Capture the cell that displays the provided text and extract its [x, y] central coordinate. 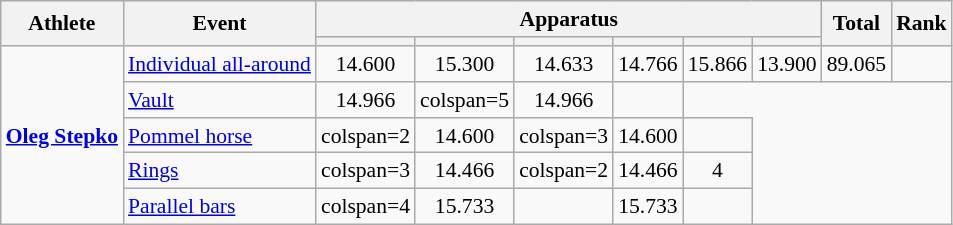
13.900 [786, 64]
14.633 [564, 64]
Rings [220, 171]
colspan=4 [366, 207]
Individual all-around [220, 64]
Parallel bars [220, 207]
Apparatus [569, 19]
14.766 [648, 64]
4 [718, 171]
Athlete [62, 24]
colspan=5 [464, 100]
Vault [220, 100]
Event [220, 24]
89.065 [856, 64]
15.300 [464, 64]
Oleg Stepko [62, 135]
15.866 [718, 64]
Total [856, 24]
Pommel horse [220, 136]
Rank [922, 24]
